Capture the cell that displays the provided text and extract its (x, y) central coordinate. 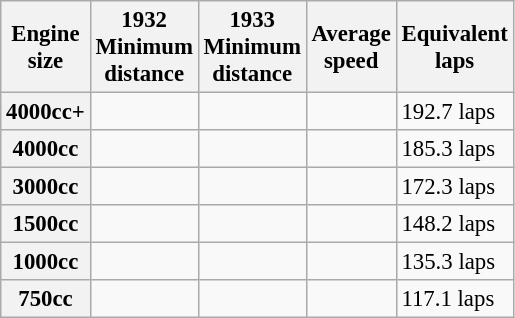
117.1 laps (454, 299)
172.3 laps (454, 187)
4000cc (46, 149)
Engine size (46, 47)
148.2 laps (454, 224)
1933Minimum distance (252, 47)
135.3 laps (454, 262)
Average speed (351, 47)
Equivalent laps (454, 47)
185.3 laps (454, 149)
1932Minimum distance (144, 47)
3000cc (46, 187)
1500cc (46, 224)
750cc (46, 299)
1000cc (46, 262)
4000cc+ (46, 112)
192.7 laps (454, 112)
